Capture the cell that displays the provided text and extract its [x, y] central coordinate. 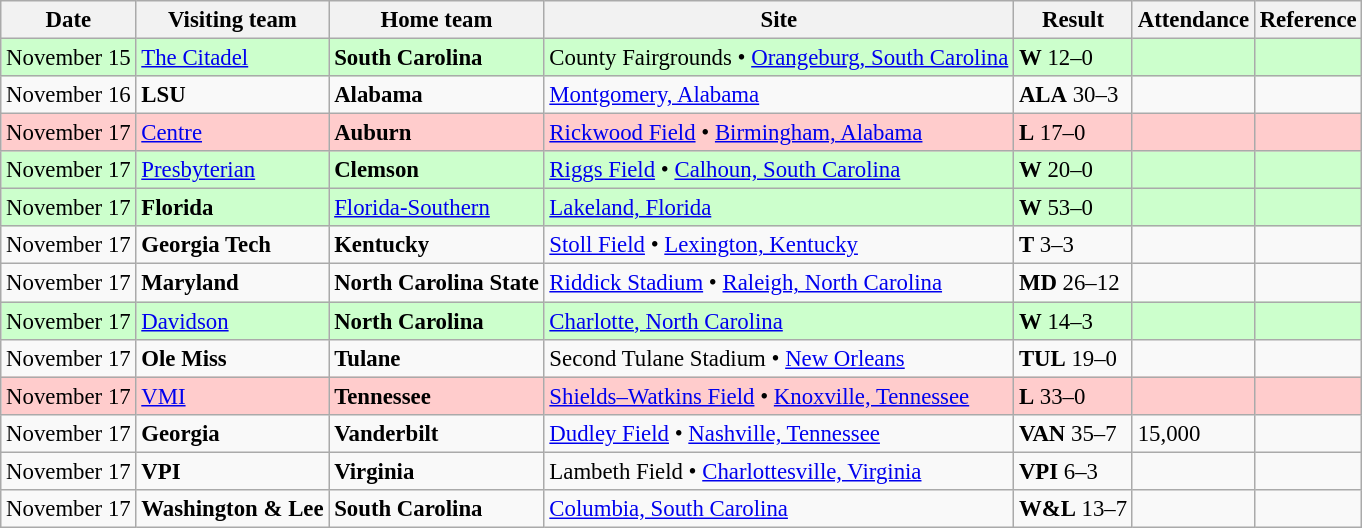
W&L 13–7 [1074, 509]
VMI [232, 396]
Riddick Stadium • Raleigh, North Carolina [779, 283]
Washington & Lee [232, 509]
Result [1074, 20]
Presbyterian [232, 170]
The Citadel [232, 58]
Tennessee [436, 396]
Shields–Watkins Field • Knoxville, Tennessee [779, 396]
Kentucky [436, 245]
Second Tulane Stadium • New Orleans [779, 358]
North Carolina State [436, 283]
Virginia [436, 471]
Rickwood Field • Birmingham, Alabama [779, 133]
Florida-Southern [436, 208]
MD 26–12 [1074, 283]
County Fairgrounds • Orangeburg, South Carolina [779, 58]
L 17–0 [1074, 133]
Vanderbilt [436, 433]
Ole Miss [232, 358]
W 53–0 [1074, 208]
VAN 35–7 [1074, 433]
Clemson [436, 170]
Reference [1308, 20]
Columbia, South Carolina [779, 509]
LSU [232, 95]
Centre [232, 133]
Maryland [232, 283]
L 33–0 [1074, 396]
Date [68, 20]
Visiting team [232, 20]
15,000 [1193, 433]
Dudley Field • Nashville, Tennessee [779, 433]
Davidson [232, 321]
Lakeland, Florida [779, 208]
Site [779, 20]
Charlotte, North Carolina [779, 321]
ALA 30–3 [1074, 95]
Stoll Field • Lexington, Kentucky [779, 245]
Florida [232, 208]
Riggs Field • Calhoun, South Carolina [779, 170]
T 3–3 [1074, 245]
Lambeth Field • Charlottesville, Virginia [779, 471]
Alabama [436, 95]
W 12–0 [1074, 58]
TUL 19–0 [1074, 358]
Montgomery, Alabama [779, 95]
November 15 [68, 58]
North Carolina [436, 321]
W 20–0 [1074, 170]
Auburn [436, 133]
Tulane [436, 358]
November 16 [68, 95]
Home team [436, 20]
Georgia Tech [232, 245]
VPI [232, 471]
W 14–3 [1074, 321]
VPI 6–3 [1074, 471]
Attendance [1193, 20]
Georgia [232, 433]
